Provide the [x, y] coordinate of the cell's center where the given text is located.  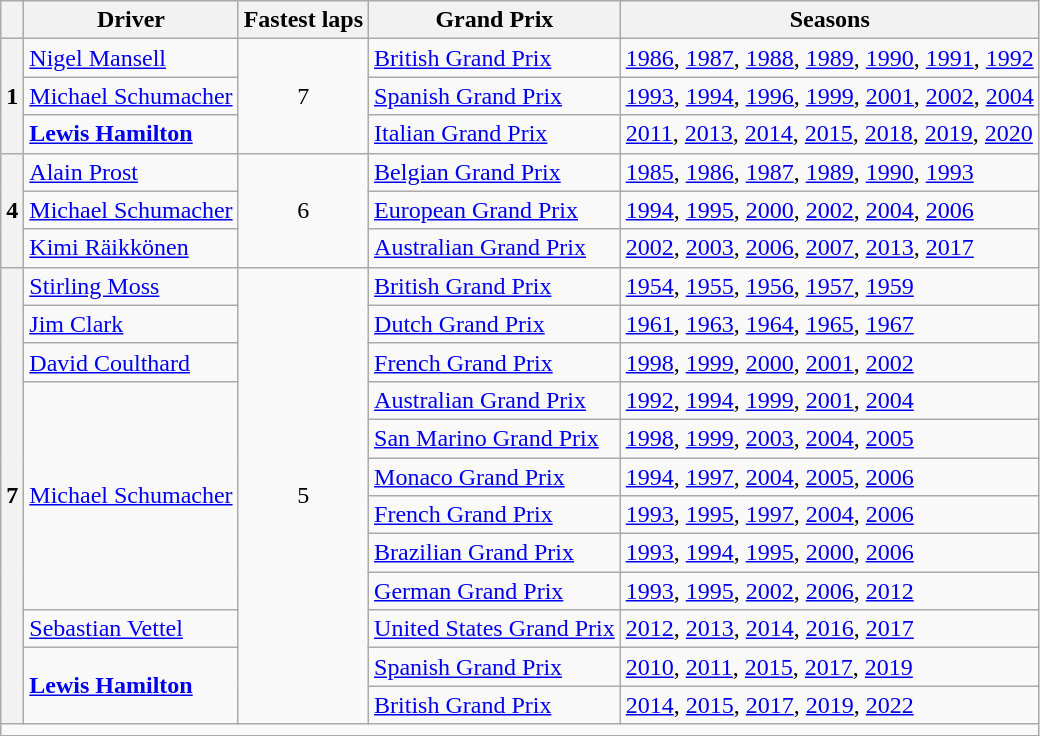
European Grand Prix [495, 210]
1985, 1986, 1987, 1989, 1990, 1993 [830, 172]
2010, 2011, 2015, 2017, 2019 [830, 667]
David Coulthard [131, 362]
Jim Clark [131, 324]
1998, 1999, 2000, 2001, 2002 [830, 362]
Alain Prost [131, 172]
Grand Prix [495, 20]
Dutch Grand Prix [495, 324]
San Marino Grand Prix [495, 438]
1986, 1987, 1988, 1989, 1990, 1991, 1992 [830, 58]
2014, 2015, 2017, 2019, 2022 [830, 705]
6 [303, 210]
1994, 1995, 2000, 2002, 2004, 2006 [830, 210]
1993, 1995, 1997, 2004, 2006 [830, 515]
Brazilian Grand Prix [495, 553]
1993, 1994, 1996, 1999, 2001, 2002, 2004 [830, 96]
1994, 1997, 2004, 2005, 2006 [830, 477]
Fastest laps [303, 20]
1998, 1999, 2003, 2004, 2005 [830, 438]
2012, 2013, 2014, 2016, 2017 [830, 629]
5 [303, 496]
2011, 2013, 2014, 2015, 2018, 2019, 2020 [830, 134]
1954, 1955, 1956, 1957, 1959 [830, 286]
Nigel Mansell [131, 58]
Sebastian Vettel [131, 629]
1992, 1994, 1999, 2001, 2004 [830, 400]
Kimi Räikkönen [131, 248]
Monaco Grand Prix [495, 477]
1 [12, 96]
4 [12, 210]
Stirling Moss [131, 286]
2002, 2003, 2006, 2007, 2013, 2017 [830, 248]
Seasons [830, 20]
German Grand Prix [495, 591]
1993, 1995, 2002, 2006, 2012 [830, 591]
United States Grand Prix [495, 629]
Belgian Grand Prix [495, 172]
1993, 1994, 1995, 2000, 2006 [830, 553]
Italian Grand Prix [495, 134]
Driver [131, 20]
1961, 1963, 1964, 1965, 1967 [830, 324]
